Capture the cell that displays the provided text and extract its [X, Y] central coordinate. 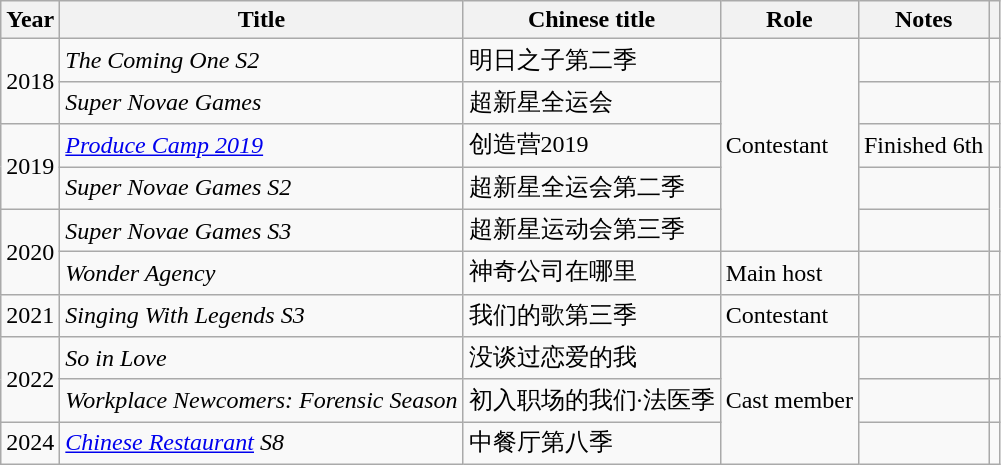
2024 [30, 444]
Super Novae Games S2 [262, 188]
Wonder Agency [262, 274]
Role [789, 20]
超新星全运会 [592, 102]
超新星全运会第二季 [592, 188]
神奇公司在哪里 [592, 274]
Super Novae Games [262, 102]
Chinese Restaurant S8 [262, 444]
创造营2019 [592, 146]
我们的歌第三季 [592, 316]
Singing With Legends S3 [262, 316]
So in Love [262, 358]
2018 [30, 82]
2019 [30, 166]
中餐厅第八季 [592, 444]
Cast member [789, 401]
Super Novae Games S3 [262, 230]
Workplace Newcomers: Forensic Season [262, 400]
Year [30, 20]
Title [262, 20]
Main host [789, 274]
Notes [923, 20]
Finished 6th [923, 146]
超新星运动会第三季 [592, 230]
2022 [30, 380]
初入职场的我们·法医季 [592, 400]
2020 [30, 252]
明日之子第二季 [592, 60]
Chinese title [592, 20]
2021 [30, 316]
The Coming One S2 [262, 60]
Produce Camp 2019 [262, 146]
没谈过恋爱的我 [592, 358]
